Provide the (x, y) coordinate of the cell's center where the given text is located.  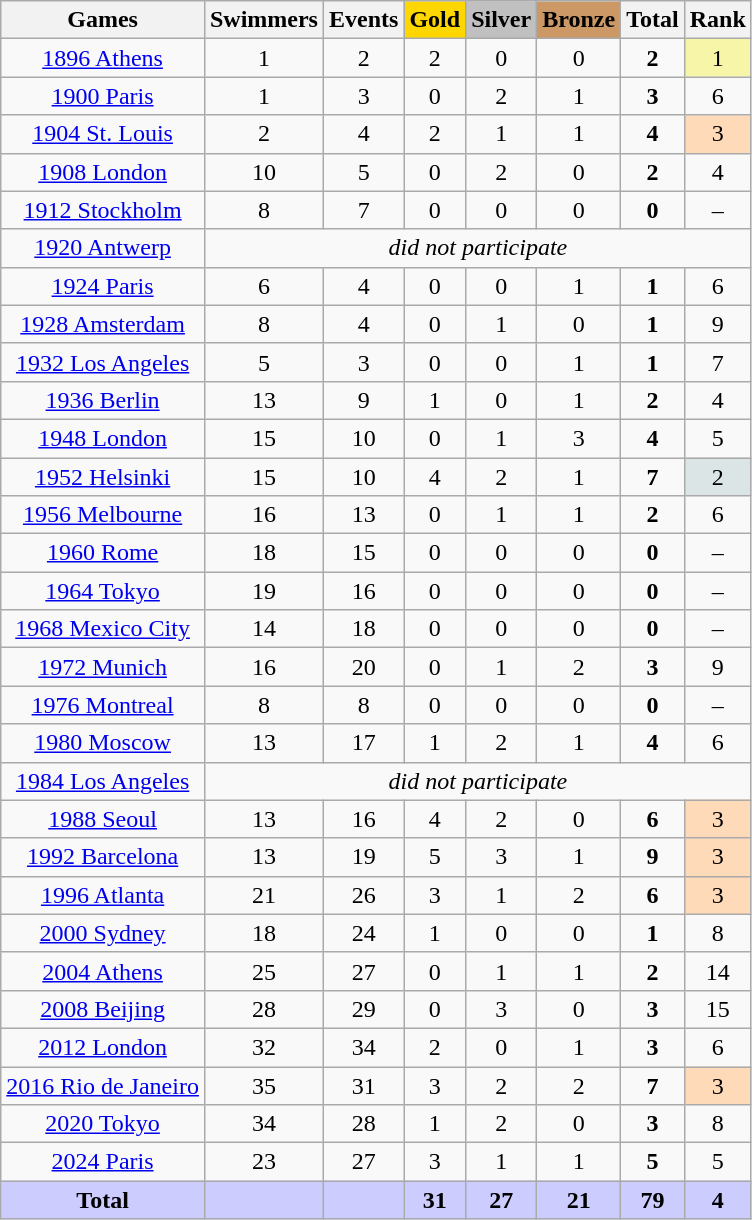
1952 Helsinki (103, 477)
2024 Paris (103, 1162)
1904 St. Louis (103, 134)
2000 Sydney (103, 933)
17 (363, 743)
1956 Melbourne (103, 515)
1932 Los Angeles (103, 362)
2004 Athens (103, 971)
1976 Montreal (103, 705)
79 (653, 1200)
29 (363, 1009)
1912 Stockholm (103, 210)
1980 Moscow (103, 743)
2016 Rio de Janeiro (103, 1085)
1996 Atlanta (103, 895)
Gold (435, 20)
1960 Rome (103, 553)
1968 Mexico City (103, 629)
Games (103, 20)
1900 Paris (103, 96)
1928 Amsterdam (103, 324)
25 (264, 971)
1936 Berlin (103, 400)
2012 London (103, 1047)
1972 Munich (103, 667)
23 (264, 1162)
Bronze (579, 20)
2008 Beijing (103, 1009)
1988 Seoul (103, 819)
1920 Antwerp (103, 248)
1908 London (103, 172)
1984 Los Angeles (103, 781)
35 (264, 1085)
26 (363, 895)
1992 Barcelona (103, 857)
1924 Paris (103, 286)
Silver (502, 20)
32 (264, 1047)
1964 Tokyo (103, 591)
1896 Athens (103, 58)
Rank (718, 20)
20 (363, 667)
Swimmers (264, 20)
1948 London (103, 438)
2020 Tokyo (103, 1124)
24 (363, 933)
Events (363, 20)
